Return (x, y) of the center of cell containing provided text 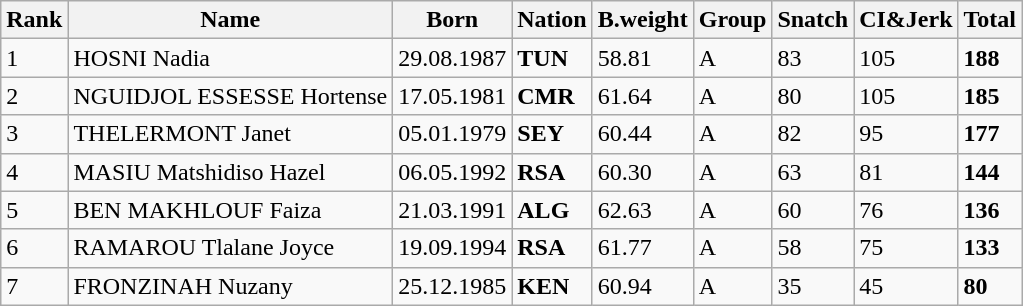
60.94 (642, 286)
2 (34, 96)
61.64 (642, 96)
45 (906, 286)
60.30 (642, 172)
188 (990, 58)
FRONZINAH Nuzany (230, 286)
Total (990, 20)
RAMAROU Tlalane Joyce (230, 248)
81 (906, 172)
82 (813, 134)
05.01.1979 (452, 134)
177 (990, 134)
133 (990, 248)
83 (813, 58)
Nation (552, 20)
TUN (552, 58)
61.77 (642, 248)
185 (990, 96)
Born (452, 20)
75 (906, 248)
62.63 (642, 210)
B.weight (642, 20)
21.03.1991 (452, 210)
60 (813, 210)
63 (813, 172)
7 (34, 286)
4 (34, 172)
95 (906, 134)
THELERMONT Janet (230, 134)
CMR (552, 96)
76 (906, 210)
SEY (552, 134)
29.08.1987 (452, 58)
HOSNI Nadia (230, 58)
Snatch (813, 20)
CI&Jerk (906, 20)
58 (813, 248)
MASIU Matshidiso Hazel (230, 172)
BEN MAKHLOUF Faiza (230, 210)
19.09.1994 (452, 248)
06.05.1992 (452, 172)
KEN (552, 286)
60.44 (642, 134)
Rank (34, 20)
35 (813, 286)
144 (990, 172)
Name (230, 20)
6 (34, 248)
Group (732, 20)
ALG (552, 210)
NGUIDJOL ESSESSE Hortense (230, 96)
136 (990, 210)
5 (34, 210)
58.81 (642, 58)
1 (34, 58)
17.05.1981 (452, 96)
25.12.1985 (452, 286)
3 (34, 134)
